Provide the [x, y] coordinate of the cell's center where the given text is located.  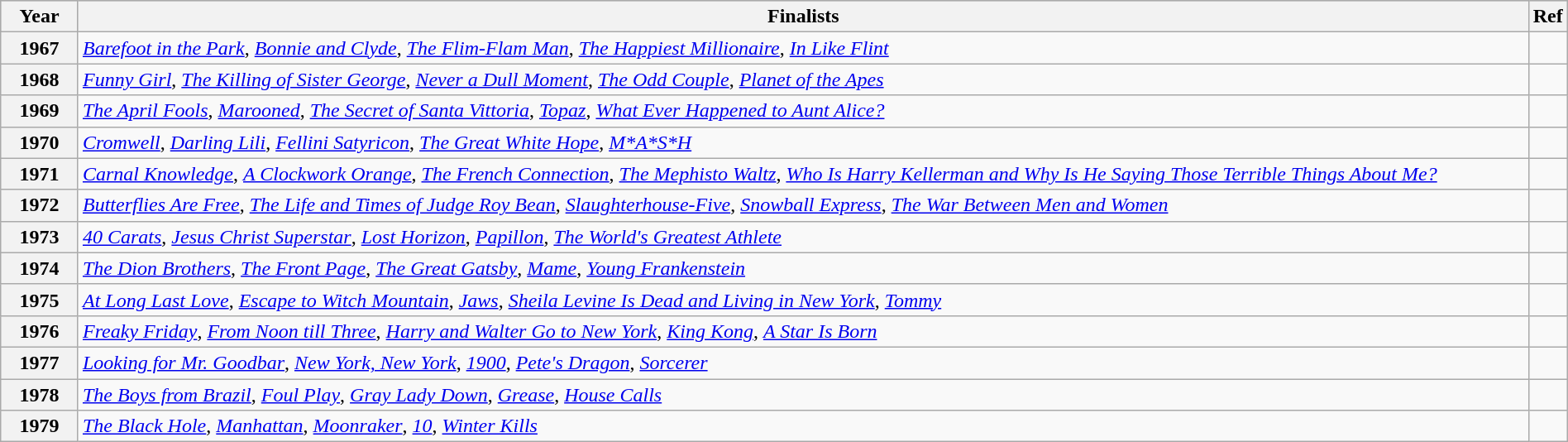
40 Carats, Jesus Christ Superstar, Lost Horizon, Papillon, The World's Greatest Athlete [803, 237]
1967 [40, 48]
Barefoot in the Park, Bonnie and Clyde, The Flim-Flam Man, The Happiest Millionaire, In Like Flint [803, 48]
Looking for Mr. Goodbar, New York, New York, 1900, Pete's Dragon, Sorcerer [803, 363]
The Boys from Brazil, Foul Play, Gray Lady Down, Grease, House Calls [803, 395]
The Black Hole, Manhattan, Moonraker, 10, Winter Kills [803, 426]
1978 [40, 395]
1977 [40, 363]
Freaky Friday, From Noon till Three, Harry and Walter Go to New York, King Kong, A Star Is Born [803, 331]
The Dion Brothers, The Front Page, The Great Gatsby, Mame, Young Frankenstein [803, 268]
At Long Last Love, Escape to Witch Mountain, Jaws, Sheila Levine Is Dead and Living in New York, Tommy [803, 300]
1975 [40, 300]
Butterflies Are Free, The Life and Times of Judge Roy Bean, Slaughterhouse-Five, Snowball Express, The War Between Men and Women [803, 205]
Year [40, 17]
1971 [40, 174]
Funny Girl, The Killing of Sister George, Never a Dull Moment, The Odd Couple, Planet of the Apes [803, 79]
The April Fools, Marooned, The Secret of Santa Vittoria, Topaz, What Ever Happened to Aunt Alice? [803, 111]
1973 [40, 237]
1979 [40, 426]
Cromwell, Darling Lili, Fellini Satyricon, The Great White Hope, M*A*S*H [803, 142]
1974 [40, 268]
1968 [40, 79]
1970 [40, 142]
1972 [40, 205]
1976 [40, 331]
1969 [40, 111]
Ref [1548, 17]
Finalists [803, 17]
